Extract the [x, y] coordinate from the center of the cell holding the provided text.  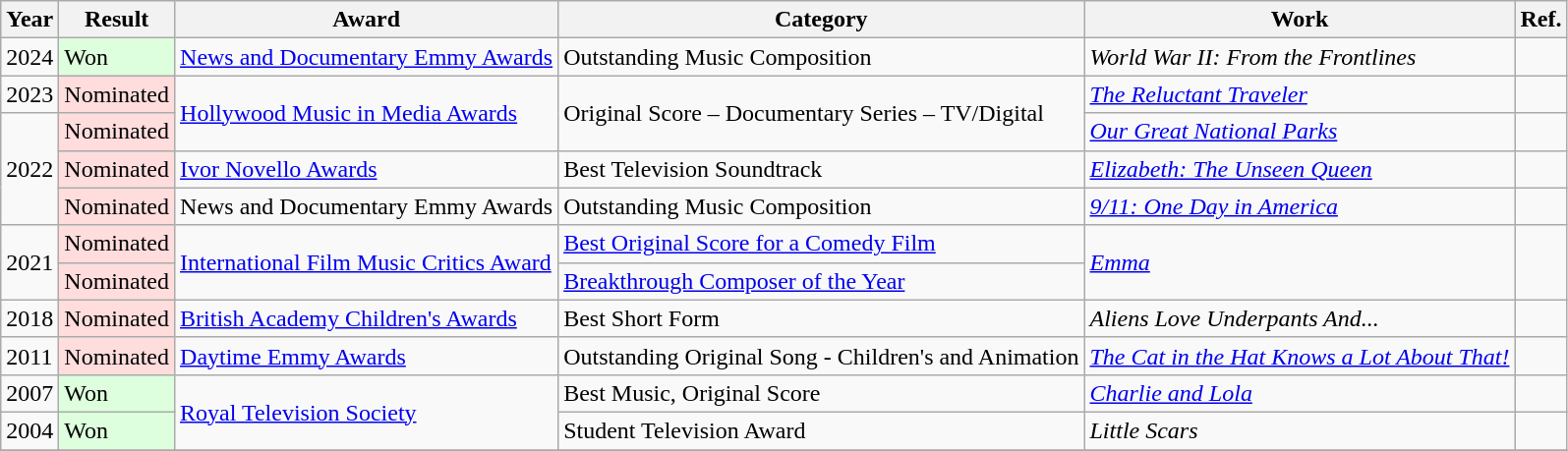
2021 [29, 262]
9/11: One Day in America [1300, 206]
Best Television Soundtrack [822, 169]
Little Scars [1300, 430]
The Reluctant Traveler [1300, 94]
2007 [29, 393]
2018 [29, 318]
Work [1300, 20]
2004 [29, 430]
Best Original Score for a Comedy Film [822, 244]
2024 [29, 57]
Charlie and Lola [1300, 393]
Emma [1300, 262]
British Academy Children's Awards [367, 318]
2023 [29, 94]
Ref. [1541, 20]
The Cat in the Hat Knows a Lot About That! [1300, 356]
Award [367, 20]
Result [117, 20]
Year [29, 20]
Breakthrough Composer of the Year [822, 281]
Original Score – Documentary Series – TV/Digital [822, 113]
2022 [29, 169]
Student Television Award [822, 430]
Hollywood Music in Media Awards [367, 113]
International Film Music Critics Award [367, 262]
Aliens Love Underpants And... [1300, 318]
Best Music, Original Score [822, 393]
Our Great National Parks [1300, 132]
Royal Television Society [367, 412]
Best Short Form [822, 318]
Ivor Novello Awards [367, 169]
Daytime Emmy Awards [367, 356]
2011 [29, 356]
World War II: From the Frontlines [1300, 57]
Elizabeth: The Unseen Queen [1300, 169]
Category [822, 20]
Outstanding Original Song - Children's and Animation [822, 356]
